Locate the cell with the specified text and output its (X, Y) center coordinate. 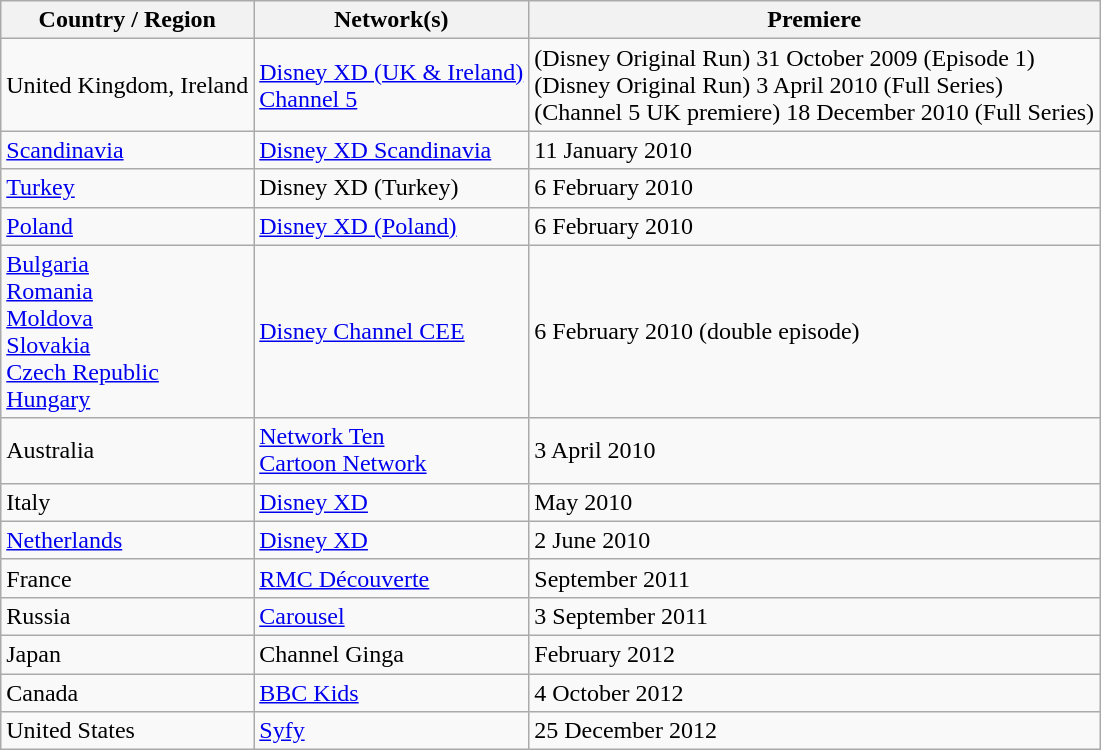
Turkey (128, 188)
4 October 2012 (814, 693)
France (128, 578)
Australia (128, 450)
BulgariaRomaniaMoldovaSlovakiaCzech RepublicHungary (128, 332)
United Kingdom, Ireland (128, 85)
Italy (128, 502)
RMC Découverte (392, 578)
Syfy (392, 731)
Poland (128, 226)
Japan (128, 654)
Scandinavia (128, 150)
11 January 2010 (814, 150)
Netherlands (128, 540)
Network(s) (392, 20)
February 2012 (814, 654)
6 February 2010 (double episode) (814, 332)
Disney XD (Poland) (392, 226)
Network TenCartoon Network (392, 450)
Disney XD (Turkey) (392, 188)
Carousel (392, 616)
3 April 2010 (814, 450)
2 June 2010 (814, 540)
25 December 2012 (814, 731)
Russia (128, 616)
Disney Channel CEE (392, 332)
Premiere (814, 20)
Disney XD (UK & Ireland) Channel 5 (392, 85)
Country / Region (128, 20)
Disney XD Scandinavia (392, 150)
3 September 2011 (814, 616)
United States (128, 731)
September 2011 (814, 578)
Canada (128, 693)
BBC Kids (392, 693)
May 2010 (814, 502)
Channel Ginga (392, 654)
